Search for the cell housing the specified text and yield its [x, y] center coordinate. 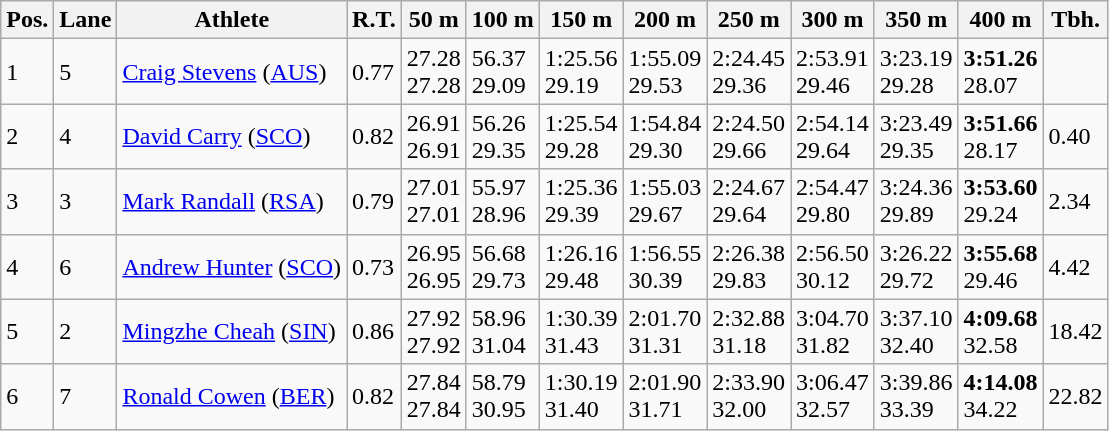
Lane [86, 20]
David Carry (SCO) [232, 136]
3:26.2229.72 [916, 266]
2:26.3829.83 [749, 266]
Athlete [232, 20]
250 m [749, 20]
27.9227.92 [434, 332]
2:32.8831.18 [749, 332]
50 m [434, 20]
0.73 [374, 266]
3:53.6029.24 [1000, 202]
18.42 [1076, 332]
55.9728.96 [502, 202]
1:25.3629.39 [581, 202]
2:24.4529.36 [749, 72]
56.3729.09 [502, 72]
200 m [665, 20]
1:25.5629.19 [581, 72]
400 m [1000, 20]
58.9631.04 [502, 332]
0.77 [374, 72]
1:55.0329.67 [665, 202]
100 m [502, 20]
2:33.9032.00 [749, 396]
Pos. [28, 20]
3:55.6829.46 [1000, 266]
4.42 [1076, 266]
Mark Randall (RSA) [232, 202]
1:30.3931.43 [581, 332]
3:37.1032.40 [916, 332]
1:56.5530.39 [665, 266]
150 m [581, 20]
27.2827.28 [434, 72]
2:01.7031.31 [665, 332]
Andrew Hunter (SCO) [232, 266]
4:14.0834.22 [1000, 396]
56.6829.73 [502, 266]
3:23.1929.28 [916, 72]
2:53.9129.46 [833, 72]
26.9126.91 [434, 136]
1:54.8429.30 [665, 136]
0.86 [374, 332]
3:51.2628.07 [1000, 72]
1:26.1629.48 [581, 266]
27.0127.01 [434, 202]
4:09.6832.58 [1000, 332]
7 [86, 396]
56.2629.35 [502, 136]
2:54.4729.80 [833, 202]
3:39.8633.39 [916, 396]
1:55.0929.53 [665, 72]
Tbh. [1076, 20]
3:04.7031.82 [833, 332]
27.8427.84 [434, 396]
2:54.1429.64 [833, 136]
22.82 [1076, 396]
2:56.5030.12 [833, 266]
58.7930.95 [502, 396]
Ronald Cowen (BER) [232, 396]
350 m [916, 20]
2:24.6729.64 [749, 202]
3:24.3629.89 [916, 202]
3:06.4732.57 [833, 396]
Craig Stevens (AUS) [232, 72]
0.40 [1076, 136]
0.79 [374, 202]
2.34 [1076, 202]
3:51.6628.17 [1000, 136]
R.T. [374, 20]
3:23.4929.35 [916, 136]
1 [28, 72]
1:25.5429.28 [581, 136]
300 m [833, 20]
26.9526.95 [434, 266]
2:24.5029.66 [749, 136]
1:30.1931.40 [581, 396]
2:01.9031.71 [665, 396]
Mingzhe Cheah (SIN) [232, 332]
